Locate the cell with the specified text and output its (x, y) center coordinate. 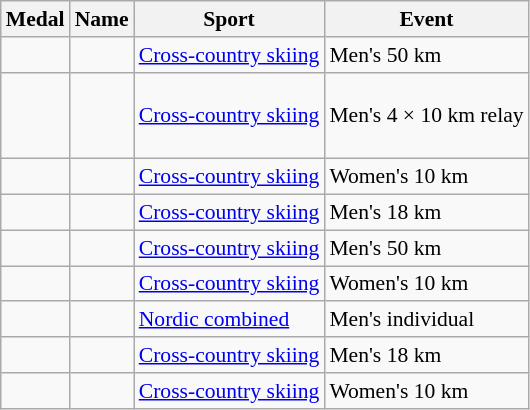
Event (426, 19)
Name (102, 19)
Men's 4 × 10 km relay (426, 116)
Nordic combined (230, 320)
Sport (230, 19)
Men's individual (426, 320)
Medal (36, 19)
